Extract the [X, Y] coordinate from the center of the cell holding the provided text.  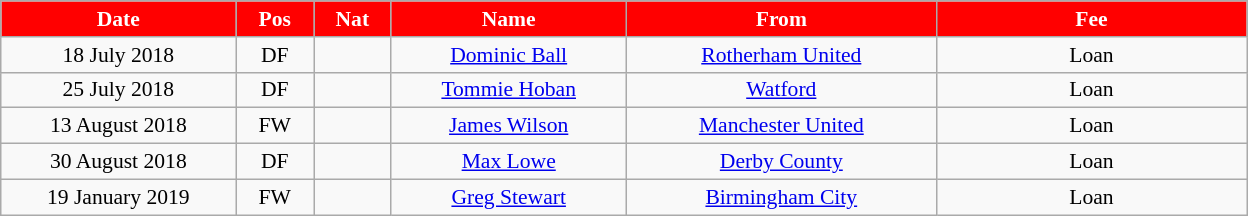
Greg Stewart [508, 197]
30 August 2018 [118, 162]
Dominic Ball [508, 55]
Tommie Hoban [508, 90]
13 August 2018 [118, 126]
25 July 2018 [118, 90]
Fee [1091, 19]
Rotherham United [781, 55]
Manchester United [781, 126]
Birmingham City [781, 197]
Watford [781, 90]
Derby County [781, 162]
Pos [275, 19]
Max Lowe [508, 162]
Date [118, 19]
James Wilson [508, 126]
From [781, 19]
18 July 2018 [118, 55]
19 January 2019 [118, 197]
Nat [353, 19]
Name [508, 19]
